Return the [x, y] coordinate for the center point of the cell that contains the specified text.  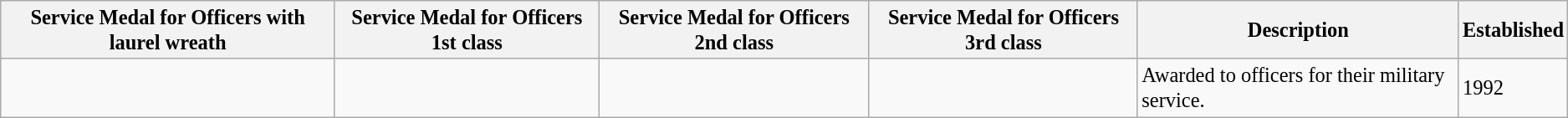
Service Medal for Officers 2nd class [734, 29]
1992 [1514, 88]
Service Medal for Officers with laurel wreath [168, 29]
Service Medal for Officers 1st class [467, 29]
Description [1298, 29]
Service Medal for Officers 3rd class [1004, 29]
Awarded to officers for their military service. [1298, 88]
Established [1514, 29]
